Determine the [x, y] coordinate at the center of the cell enclosing the given text.  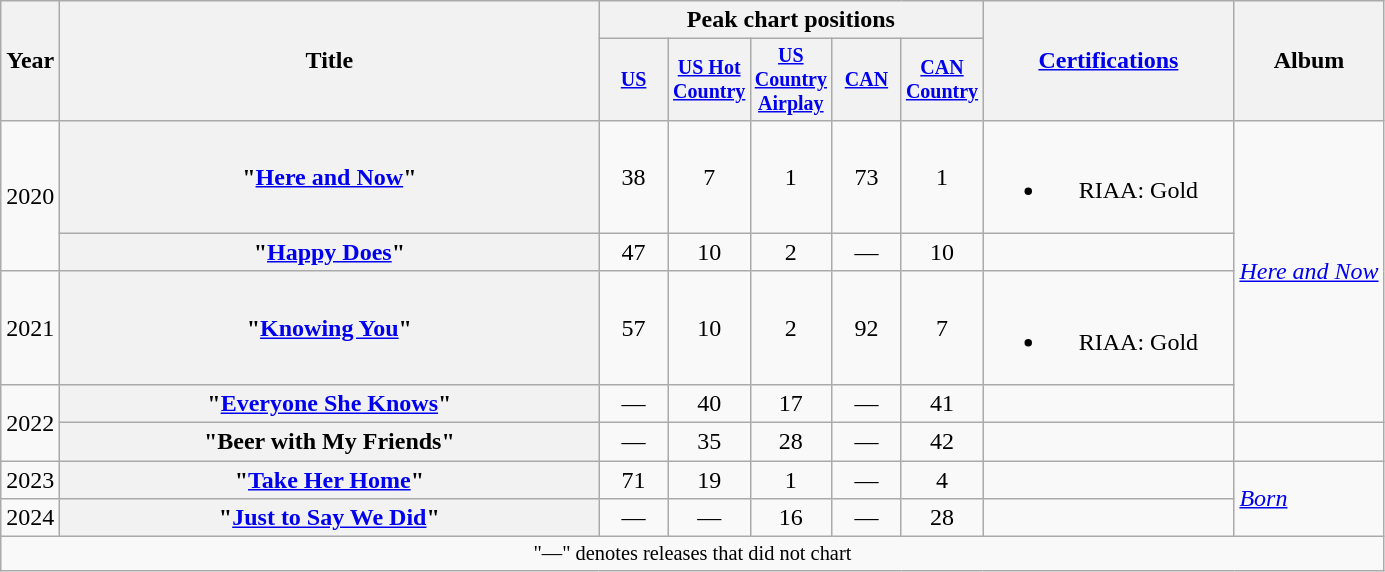
Born [1309, 499]
57 [634, 328]
41 [942, 403]
73 [866, 176]
CAN [866, 80]
Certifications [1108, 61]
71 [634, 480]
38 [634, 176]
42 [942, 442]
"—" denotes releases that did not chart [692, 554]
92 [866, 328]
Peak chart positions [791, 20]
2021 [30, 328]
Album [1309, 61]
"Just to Say We Did" [330, 518]
47 [634, 252]
2023 [30, 480]
"Knowing You" [330, 328]
"Beer with My Friends" [330, 442]
US [634, 80]
17 [791, 403]
19 [709, 480]
2024 [30, 518]
"Take Her Home" [330, 480]
"Happy Does" [330, 252]
35 [709, 442]
Year [30, 61]
40 [709, 403]
US Country Airplay [791, 80]
16 [791, 518]
"Everyone She Knows" [330, 403]
2022 [30, 422]
Here and Now [1309, 271]
Title [330, 61]
4 [942, 480]
CAN Country [942, 80]
2020 [30, 196]
US Hot Country [709, 80]
"Here and Now" [330, 176]
